Return the [x, y] coordinate for the center point of the cell that contains the specified text.  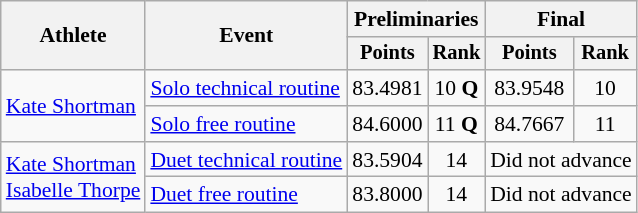
Solo free routine [246, 124]
Kate ShortmanIsabelle Thorpe [74, 178]
83.5904 [387, 160]
84.7667 [529, 124]
Duet technical routine [246, 160]
83.4981 [387, 88]
84.6000 [387, 124]
11 Q [457, 124]
Athlete [74, 36]
10 [604, 88]
Kate Shortman [74, 106]
Final [561, 19]
10 Q [457, 88]
Preliminaries [416, 19]
Duet free routine [246, 195]
11 [604, 124]
Event [246, 36]
Solo technical routine [246, 88]
83.8000 [387, 195]
83.9548 [529, 88]
